Scan for the cell matching the given text and deliver its (x, y) coordinate at center. 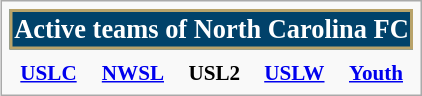
USLW (294, 72)
Active teams of North Carolina FC (212, 29)
USLC (49, 72)
NWSL (132, 72)
Youth (376, 72)
USL2 (214, 72)
